Find where the given text appears and provide that cell's center as (x, y) coordinate. 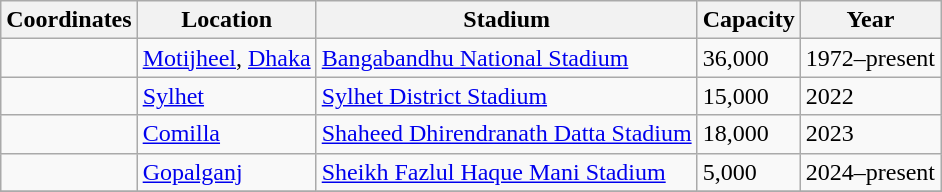
Bangabandhu National Stadium (506, 58)
18,000 (748, 134)
Gopalganj (226, 172)
Location (226, 20)
2022 (870, 96)
Sylhet (226, 96)
36,000 (748, 58)
2024–present (870, 172)
Motijheel, Dhaka (226, 58)
Stadium (506, 20)
Capacity (748, 20)
2023 (870, 134)
5,000 (748, 172)
Shaheed Dhirendranath Datta Stadium (506, 134)
Sheikh Fazlul Haque Mani Stadium (506, 172)
1972–present (870, 58)
Coordinates (69, 20)
15,000 (748, 96)
Year (870, 20)
Comilla (226, 134)
Sylhet District Stadium (506, 96)
